Identify which cell holds the provided text, then report its (x, y) central coordinate. 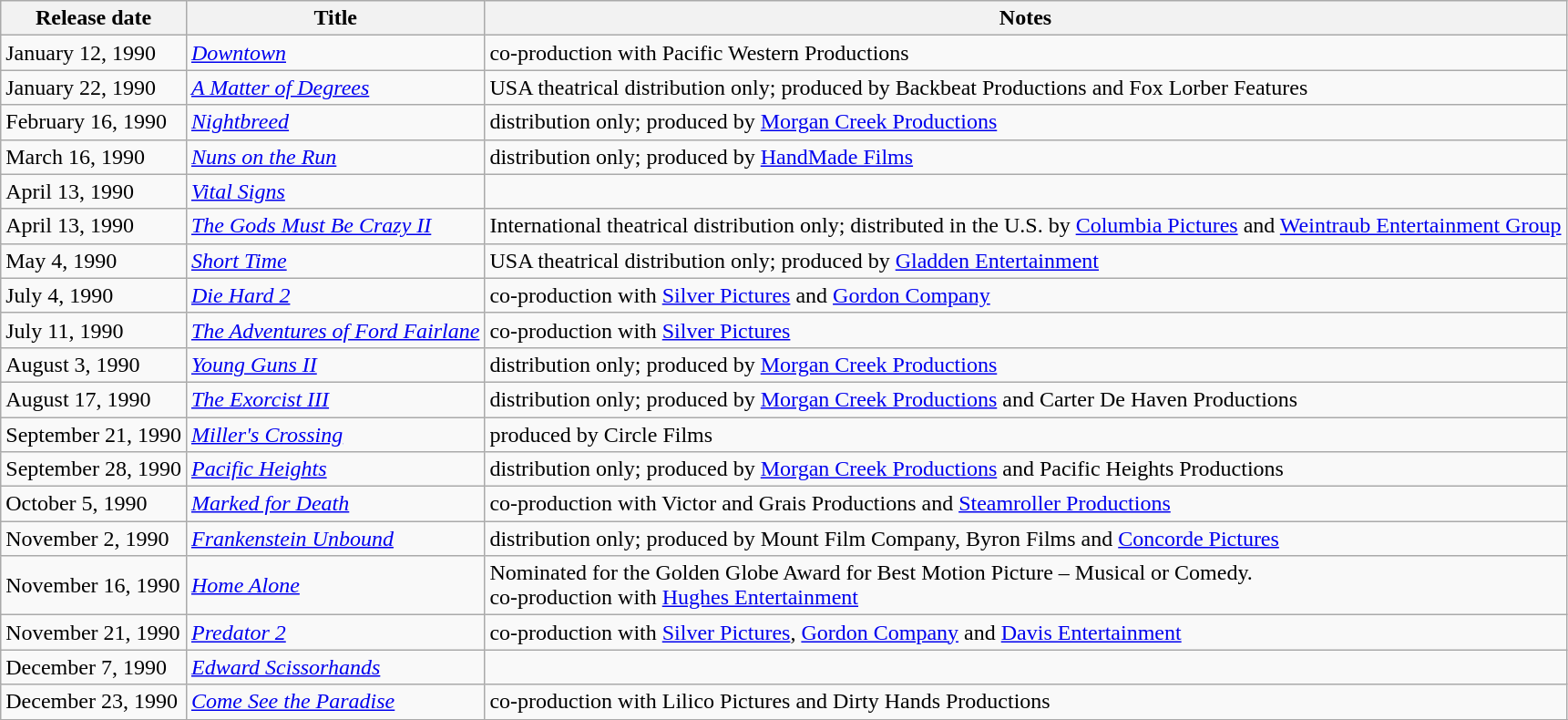
February 16, 1990 (94, 122)
Nominated for the Golden Globe Award for Best Motion Picture – Musical or Comedy.co-production with Hughes Entertainment (1026, 585)
produced by Circle Films (1026, 435)
USA theatrical distribution only; produced by Backbeat Productions and Fox Lorber Features (1026, 87)
Pacific Heights (335, 469)
Die Hard 2 (335, 295)
Notes (1026, 18)
July 11, 1990 (94, 330)
Short Time (335, 261)
A Matter of Degrees (335, 87)
November 2, 1990 (94, 539)
December 7, 1990 (94, 667)
Nightbreed (335, 122)
Title (335, 18)
distribution only; produced by Morgan Creek Productions and Carter De Haven Productions (1026, 399)
International theatrical distribution only; distributed in the U.S. by Columbia Pictures and Weintraub Entertainment Group (1026, 226)
Vital Signs (335, 191)
November 16, 1990 (94, 585)
Come See the Paradise (335, 702)
co-production with Silver Pictures (1026, 330)
The Gods Must Be Crazy II (335, 226)
Miller's Crossing (335, 435)
August 3, 1990 (94, 365)
co-production with Victor and Grais Productions and Steamroller Productions (1026, 504)
Frankenstein Unbound (335, 539)
July 4, 1990 (94, 295)
May 4, 1990 (94, 261)
Young Guns II (335, 365)
co-production with Silver Pictures, Gordon Company and Davis Entertainment (1026, 633)
co-production with Silver Pictures and Gordon Company (1026, 295)
distribution only; produced by HandMade Films (1026, 157)
September 21, 1990 (94, 435)
co-production with Lilico Pictures and Dirty Hands Productions (1026, 702)
The Exorcist III (335, 399)
co-production with Pacific Western Productions (1026, 53)
September 28, 1990 (94, 469)
August 17, 1990 (94, 399)
Edward Scissorhands (335, 667)
December 23, 1990 (94, 702)
Downtown (335, 53)
Predator 2 (335, 633)
distribution only; produced by Mount Film Company, Byron Films and Concorde Pictures (1026, 539)
Release date (94, 18)
The Adventures of Ford Fairlane (335, 330)
Marked for Death (335, 504)
January 22, 1990 (94, 87)
November 21, 1990 (94, 633)
USA theatrical distribution only; produced by Gladden Entertainment (1026, 261)
Home Alone (335, 585)
Nuns on the Run (335, 157)
March 16, 1990 (94, 157)
October 5, 1990 (94, 504)
January 12, 1990 (94, 53)
distribution only; produced by Morgan Creek Productions and Pacific Heights Productions (1026, 469)
